Detect which cell encompasses the target text, then output its (x, y) center coordinate. 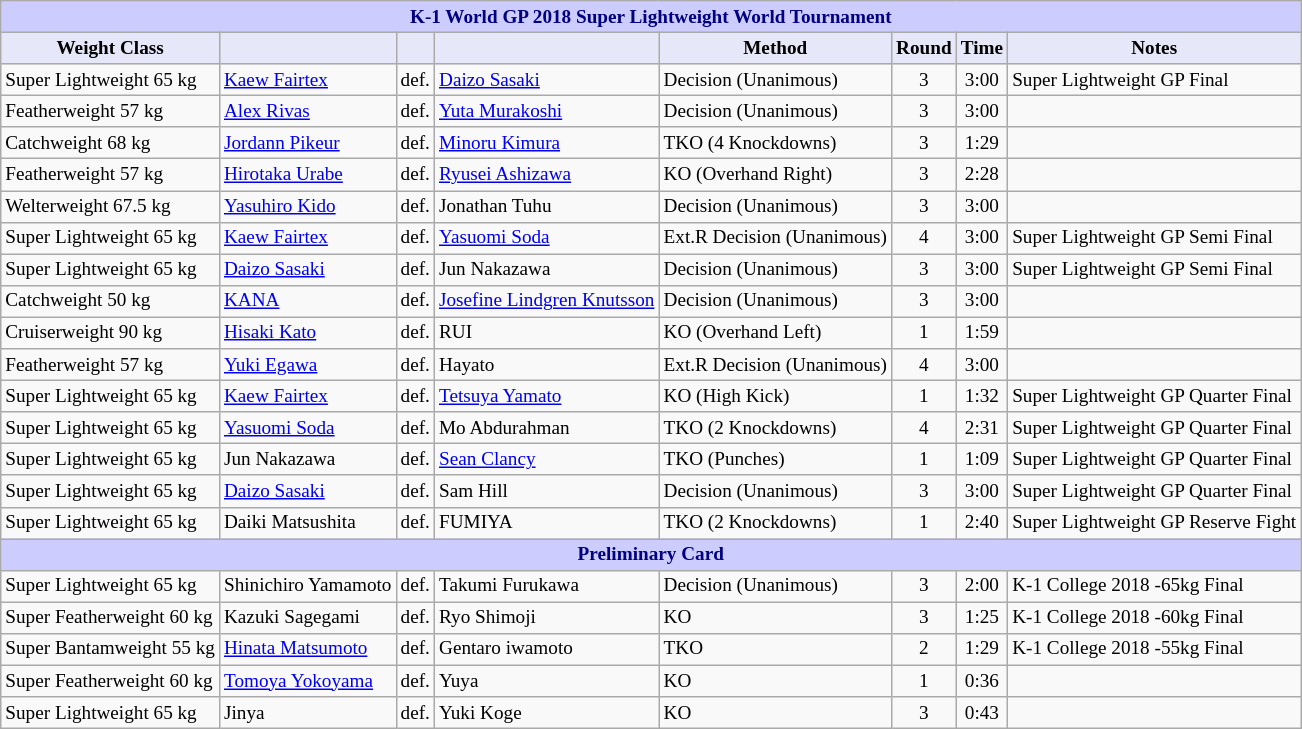
Super Bantamweight 55 kg (110, 649)
Jinya (308, 713)
K-1 College 2018 -60kg Final (1154, 618)
Super Lightweight GP Reserve Fight (1154, 523)
2 (924, 649)
Sam Hill (546, 491)
0:36 (982, 681)
KANA (308, 301)
KO (Overhand Left) (776, 333)
Yuki Koge (546, 713)
Hirotaka Urabe (308, 175)
Welterweight 67.5 kg (110, 206)
Super Lightweight GP Final (1154, 80)
1:09 (982, 460)
1:59 (982, 333)
Sean Clancy (546, 460)
Catchweight 50 kg (110, 301)
Method (776, 48)
Jonathan Tuhu (546, 206)
Gentaro iwamoto (546, 649)
FUMIYA (546, 523)
Josefine Lindgren Knutsson (546, 301)
Yuta Murakoshi (546, 111)
Kazuki Sagegami (308, 618)
2:28 (982, 175)
Catchweight 68 kg (110, 143)
K-1 College 2018 -65kg Final (1154, 586)
Shinichiro Yamamoto (308, 586)
Mo Abdurahman (546, 428)
Takumi Furukawa (546, 586)
Time (982, 48)
2:40 (982, 523)
Hisaki Kato (308, 333)
TKO (4 Knockdowns) (776, 143)
Tomoya Yokoyama (308, 681)
Weight Class (110, 48)
Preliminary Card (651, 554)
K-1 College 2018 -55kg Final (1154, 649)
Minoru Kimura (546, 143)
K-1 World GP 2018 Super Lightweight World Tournament (651, 17)
Daiki Matsushita (308, 523)
Cruiserweight 90 kg (110, 333)
Hinata Matsumoto (308, 649)
Yuki Egawa (308, 365)
TKO (Punches) (776, 460)
KO (High Kick) (776, 396)
2:31 (982, 428)
Tetsuya Yamato (546, 396)
Ryusei Ashizawa (546, 175)
TKO (776, 649)
Ryo Shimoji (546, 618)
RUI (546, 333)
1:32 (982, 396)
Notes (1154, 48)
Round (924, 48)
2:00 (982, 586)
KO (Overhand Right) (776, 175)
Yasuhiro Kido (308, 206)
Yuya (546, 681)
1:25 (982, 618)
Alex Rivas (308, 111)
Jordann Pikeur (308, 143)
Hayato (546, 365)
0:43 (982, 713)
